Scan for the cell matching the given text and deliver its [x, y] coordinate at center. 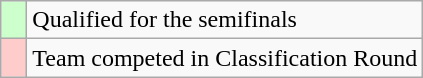
Qualified for the semifinals [225, 20]
Team competed in Classification Round [225, 58]
